From the cell containing the given text, extract its center point as (X, Y) coordinate. 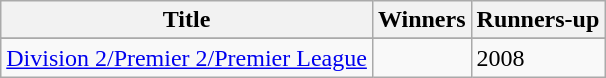
2008 (538, 58)
Title (187, 20)
Division 2/Premier 2/Premier League (187, 58)
Winners (422, 20)
Runners-up (538, 20)
